Provide the (X, Y) coordinate of the cell's center where the given text is located.  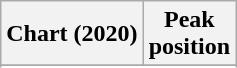
Peakposition (189, 34)
Chart (2020) (72, 34)
